Pinpoint the cell where the given text exists, returning its (x, y) midpoint coordinate. 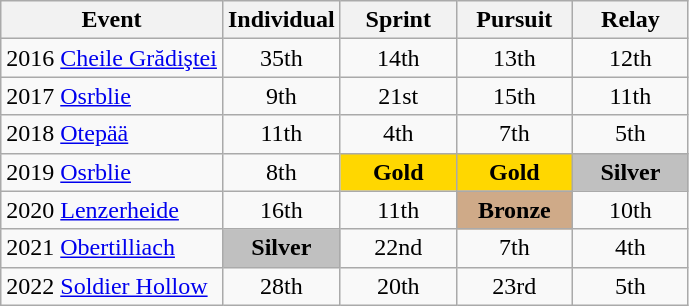
2017 Osrblie (112, 96)
2021 Obertilliach (112, 248)
Bronze (514, 210)
10th (630, 210)
14th (398, 58)
Individual (281, 20)
21st (398, 96)
23rd (514, 286)
Relay (630, 20)
16th (281, 210)
Sprint (398, 20)
13th (514, 58)
15th (514, 96)
2022 Soldier Hollow (112, 286)
20th (398, 286)
2016 Cheile Grădiştei (112, 58)
2019 Osrblie (112, 172)
Event (112, 20)
2020 Lenzerheide (112, 210)
35th (281, 58)
Pursuit (514, 20)
2018 Otepää (112, 134)
9th (281, 96)
22nd (398, 248)
28th (281, 286)
8th (281, 172)
12th (630, 58)
